Output the (X, Y) coordinate of the center of the cell containing the given text.  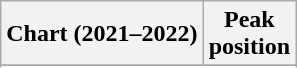
Peakposition (249, 34)
Chart (2021–2022) (102, 34)
